Capture the cell that displays the provided text and extract its [x, y] central coordinate. 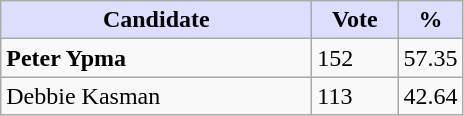
57.35 [430, 58]
Peter Ypma [156, 58]
152 [355, 58]
Debbie Kasman [156, 96]
% [430, 20]
Vote [355, 20]
42.64 [430, 96]
113 [355, 96]
Candidate [156, 20]
